Return the [x, y] coordinate for the center point of the cell that contains the specified text.  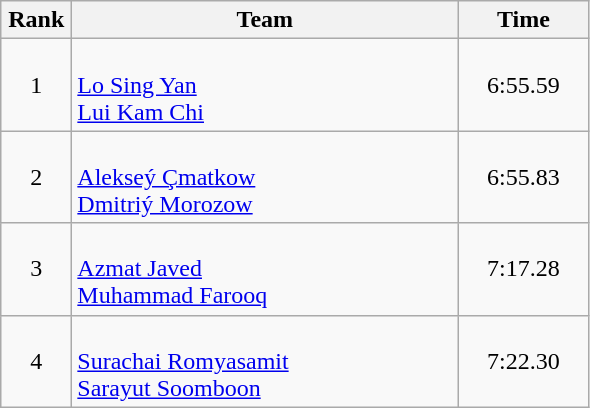
Team [265, 20]
7:22.30 [524, 361]
2 [36, 177]
6:55.83 [524, 177]
6:55.59 [524, 85]
Surachai RomyasamitSarayut Soomboon [265, 361]
Alekseý ÇmatkowDmitriý Morozow [265, 177]
7:17.28 [524, 269]
Time [524, 20]
Azmat JavedMuhammad Farooq [265, 269]
3 [36, 269]
1 [36, 85]
Rank [36, 20]
4 [36, 361]
Lo Sing YanLui Kam Chi [265, 85]
